Identify which cell holds the provided text, then report its (x, y) central coordinate. 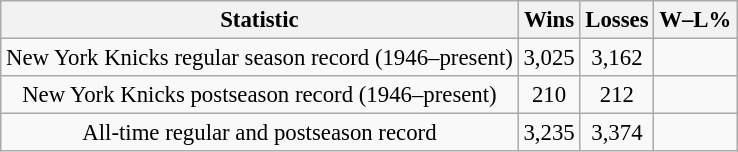
210 (549, 95)
212 (617, 95)
3,025 (549, 58)
3,162 (617, 58)
Losses (617, 20)
3,374 (617, 133)
Statistic (260, 20)
New York Knicks postseason record (1946–present) (260, 95)
W–L% (696, 20)
New York Knicks regular season record (1946–present) (260, 58)
3,235 (549, 133)
Wins (549, 20)
All-time regular and postseason record (260, 133)
